Identify which cell holds the provided text, then report its (x, y) central coordinate. 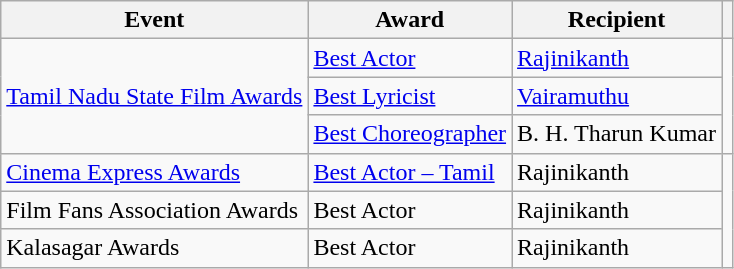
Best Lyricist (410, 96)
Kalasagar Awards (154, 248)
Recipient (617, 20)
B. H. Tharun Kumar (617, 134)
Event (154, 20)
Film Fans Association Awards (154, 210)
Best Actor – Tamil (410, 172)
Cinema Express Awards (154, 172)
Vairamuthu (617, 96)
Tamil Nadu State Film Awards (154, 96)
Award (410, 20)
Best Choreographer (410, 134)
